Search for the cell housing the specified text and yield its (X, Y) center coordinate. 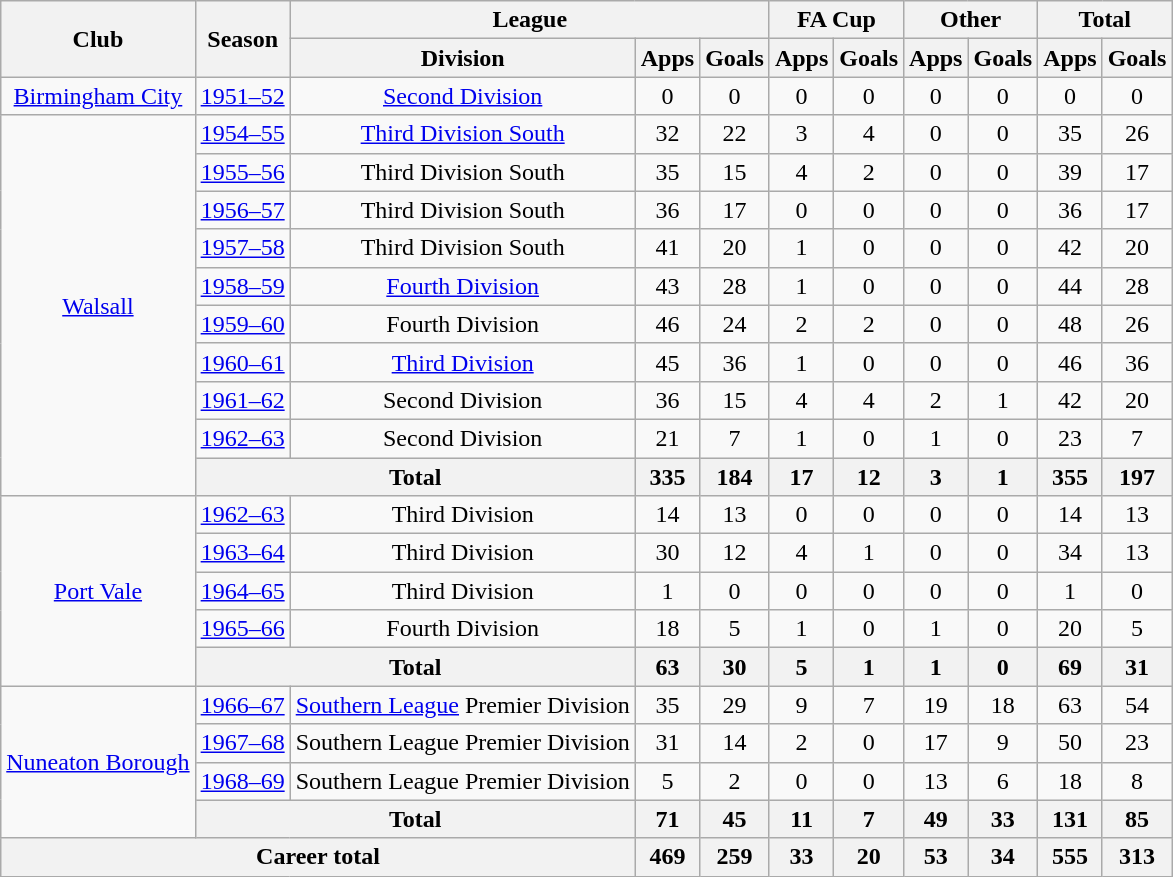
Season (242, 39)
469 (667, 857)
6 (1003, 781)
Other (971, 20)
71 (667, 819)
313 (1137, 857)
39 (1070, 172)
1959–60 (242, 324)
32 (667, 134)
43 (667, 286)
22 (735, 134)
197 (1137, 477)
8 (1137, 781)
League (530, 20)
29 (735, 705)
50 (1070, 743)
1967–68 (242, 743)
Walsall (98, 306)
1956–57 (242, 210)
24 (735, 324)
1954–55 (242, 134)
1963–64 (242, 553)
53 (936, 857)
1966–67 (242, 705)
1951–52 (242, 96)
Port Vale (98, 591)
355 (1070, 477)
555 (1070, 857)
11 (801, 819)
1964–65 (242, 591)
1955–56 (242, 172)
85 (1137, 819)
1957–58 (242, 248)
Nuneaton Borough (98, 762)
1968–69 (242, 781)
Club (98, 39)
1960–61 (242, 362)
21 (667, 438)
1965–66 (242, 629)
FA Cup (836, 20)
131 (1070, 819)
41 (667, 248)
1958–59 (242, 286)
49 (936, 819)
184 (735, 477)
259 (735, 857)
Career total (318, 857)
44 (1070, 286)
54 (1137, 705)
1961–62 (242, 400)
69 (1070, 667)
48 (1070, 324)
335 (667, 477)
19 (936, 705)
Division (462, 58)
Birmingham City (98, 96)
